Determine the [x, y] coordinate at the center of the cell enclosing the given text.  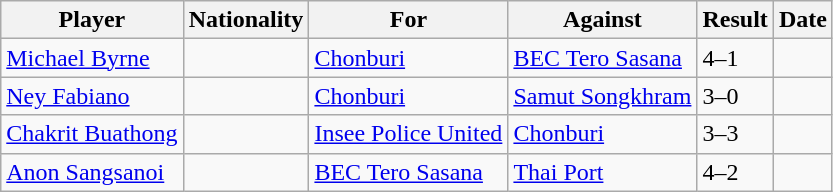
4–1 [735, 58]
Ney Fabiano [92, 96]
Chakrit Buathong [92, 134]
Result [735, 20]
Player [92, 20]
Date [802, 20]
Michael Byrne [92, 58]
Against [602, 20]
3–0 [735, 96]
4–2 [735, 172]
Thai Port [602, 172]
Nationality [246, 20]
3–3 [735, 134]
Anon Sangsanoi [92, 172]
Samut Songkhram [602, 96]
Insee Police United [408, 134]
For [408, 20]
